From the cell containing the given text, extract its center point as (x, y) coordinate. 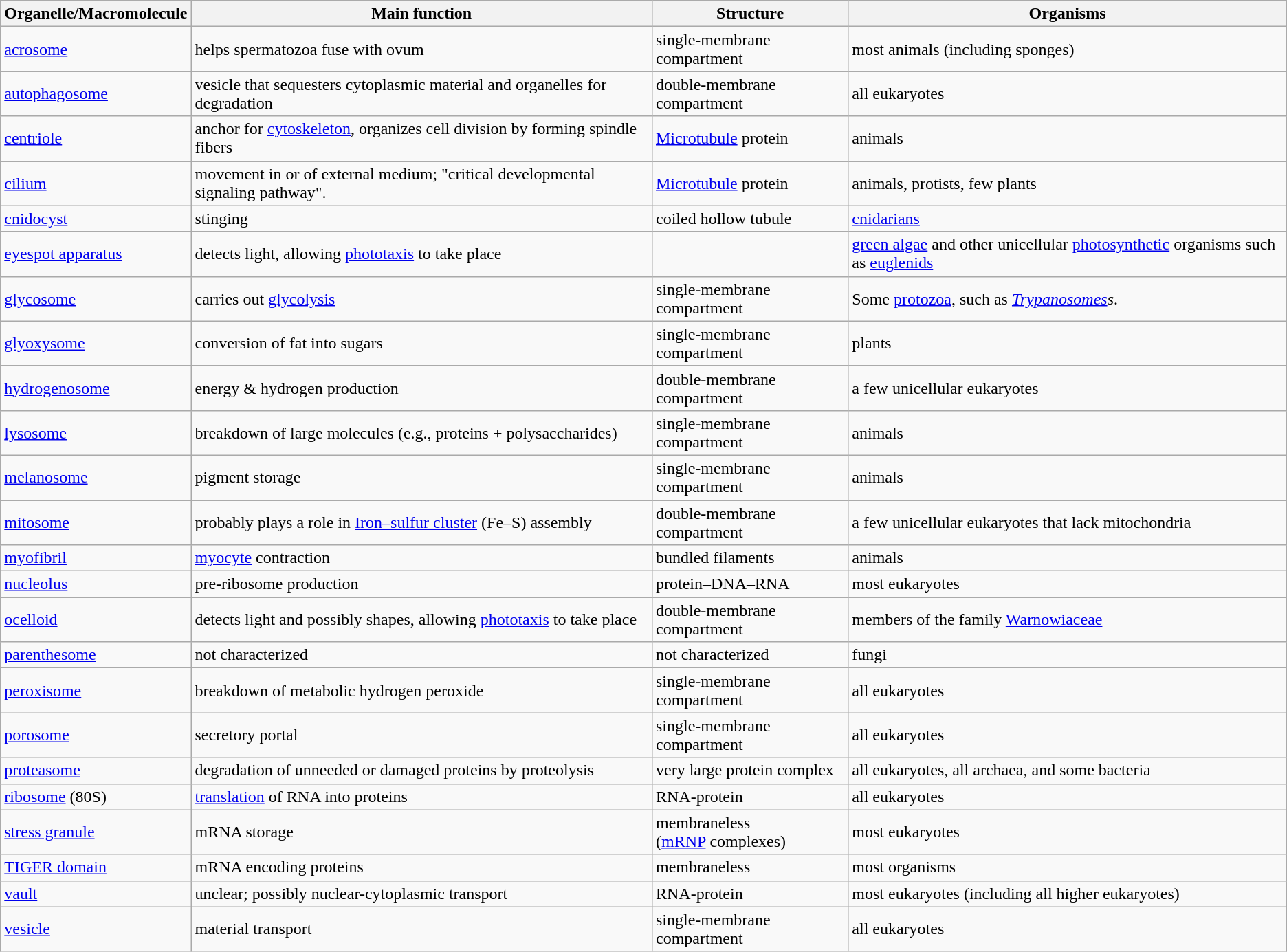
autophagosome (96, 93)
fungi (1067, 655)
myofibril (96, 558)
most eukaryotes (including all higher eukaryotes) (1067, 894)
Some protozoa, such as Trypanosomess. (1067, 298)
vesicle that sequesters cytoplasmic material and organelles for degradation (422, 93)
green algae and other unicellular photosynthetic organisms such as euglenids (1067, 254)
a few unicellular eukaryotes (1067, 388)
pigment storage (422, 477)
Main function (422, 14)
anchor for cytoskeleton, organizes cell division by forming spindle fibers (422, 139)
detects light and possibly shapes, allowing phototaxis to take place (422, 620)
parenthesome (96, 655)
vesicle (96, 929)
degradation of unneeded or damaged proteins by proteolysis (422, 771)
centriole (96, 139)
mRNA encoding proteins (422, 867)
unclear; possibly nuclear-cytoplasmic transport (422, 894)
protein–DNA–RNA (749, 584)
energy & hydrogen production (422, 388)
ribosome (80S) (96, 797)
pre-ribosome production (422, 584)
cnidarians (1067, 219)
porosome (96, 735)
Structure (749, 14)
secretory portal (422, 735)
peroxisome (96, 690)
bundled filaments (749, 558)
stress granule (96, 832)
vault (96, 894)
stinging (422, 219)
a few unicellular eukaryotes that lack mitochondria (1067, 522)
ocelloid (96, 620)
detects light, allowing phototaxis to take place (422, 254)
conversion of fat into sugars (422, 344)
breakdown of metabolic hydrogen peroxide (422, 690)
proteasome (96, 771)
hydrogenosome (96, 388)
Organisms (1067, 14)
all eukaryotes, all archaea, and some bacteria (1067, 771)
probably plays a role in Iron–sulfur cluster (Fe–S) assembly (422, 522)
mRNA storage (422, 832)
melanosome (96, 477)
animals, protists, few plants (1067, 183)
coiled hollow tubule (749, 219)
plants (1067, 344)
TIGER domain (96, 867)
membraneless (749, 867)
acrosome (96, 49)
material transport (422, 929)
membraneless(mRNP complexes) (749, 832)
members of the family Warnowiaceae (1067, 620)
glyoxysome (96, 344)
glycosome (96, 298)
Organelle/Macromolecule (96, 14)
most organisms (1067, 867)
very large protein complex (749, 771)
cnidocyst (96, 219)
breakdown of large molecules (e.g., proteins + polysaccharides) (422, 433)
lysosome (96, 433)
most animals (including sponges) (1067, 49)
carries out glycolysis (422, 298)
helps spermatozoa fuse with ovum (422, 49)
mitosome (96, 522)
eyespot apparatus (96, 254)
cilium (96, 183)
translation of RNA into proteins (422, 797)
movement in or of external medium; "critical developmental signaling pathway". (422, 183)
myocyte contraction (422, 558)
nucleolus (96, 584)
